Extract the [X, Y] coordinate from the center of the cell holding the provided text.  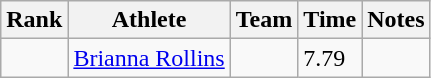
Notes [396, 20]
Team [264, 20]
Athlete [149, 20]
Rank [34, 20]
7.79 [330, 58]
Brianna Rollins [149, 58]
Time [330, 20]
